Identify which cell holds the provided text, then report its (x, y) central coordinate. 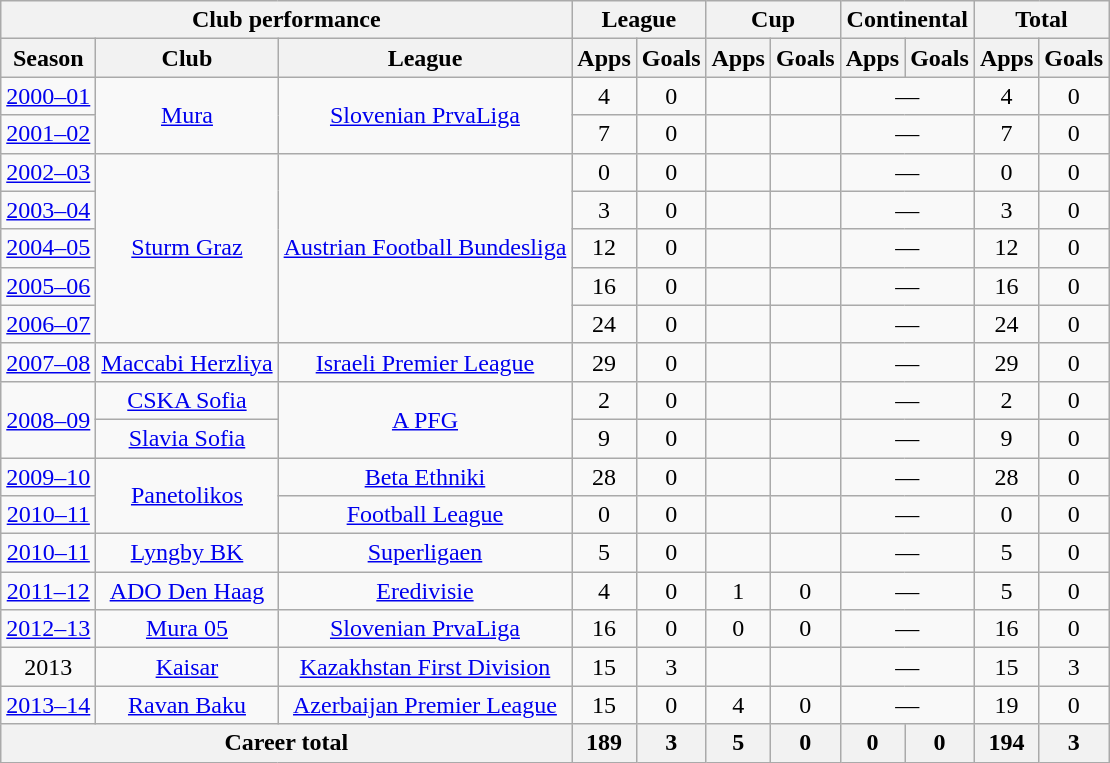
Mura 05 (187, 629)
Club (187, 58)
2011–12 (48, 591)
Football League (425, 515)
Cup (773, 20)
Eredivisie (425, 591)
1 (738, 591)
2000–01 (48, 96)
Beta Ethniki (425, 477)
2004–05 (48, 248)
2013–14 (48, 705)
189 (604, 743)
2003–04 (48, 210)
A PFG (425, 419)
Continental (907, 20)
Sturm Graz (187, 248)
Total (1041, 20)
Lyngby BK (187, 553)
Season (48, 58)
2012–13 (48, 629)
Slavia Sofia (187, 438)
CSKA Sofia (187, 400)
2008–09 (48, 419)
Superligaen (425, 553)
Career total (286, 743)
2005–06 (48, 286)
19 (1006, 705)
2002–03 (48, 172)
Club performance (286, 20)
Kaisar (187, 667)
Panetolikos (187, 496)
Kazakhstan First Division (425, 667)
Mura (187, 115)
Israeli Premier League (425, 362)
ADO Den Haag (187, 591)
2006–07 (48, 324)
194 (1006, 743)
Austrian Football Bundesliga (425, 248)
2009–10 (48, 477)
Maccabi Herzliya (187, 362)
2013 (48, 667)
Ravan Baku (187, 705)
2001–02 (48, 134)
Azerbaijan Premier League (425, 705)
2007–08 (48, 362)
